Output the [x, y] coordinate of the center of the cell containing the given text.  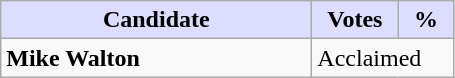
Votes [355, 20]
% [426, 20]
Acclaimed [383, 58]
Mike Walton [156, 58]
Candidate [156, 20]
